Provide the (X, Y) coordinate of the cell's center where the given text is located.  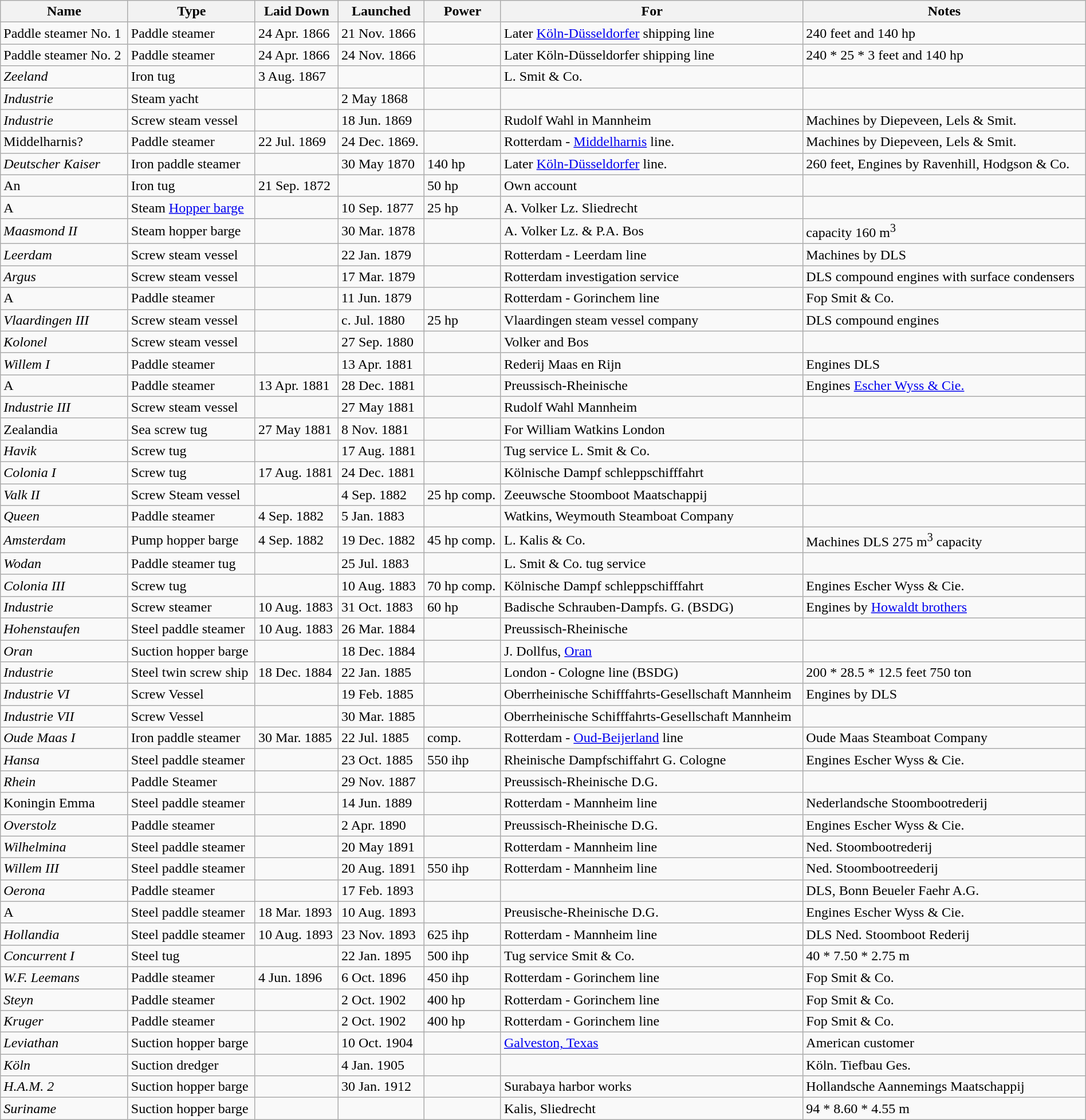
Engines DLS (944, 364)
Colonia I (64, 473)
Preusische-Rheinische D.G. (652, 912)
Notes (944, 11)
L. Kalis & Co. (652, 541)
Steam Hopper barge (191, 207)
Wilhelmina (64, 847)
An (64, 186)
Hansa (64, 760)
8 Nov. 1881 (381, 429)
For (652, 11)
Steyn (64, 1000)
J. Dollfus, Oran (652, 651)
A. Volker Lz. Sliedrecht (652, 207)
Rotterdam - Middelharnis line. (652, 142)
11 Jun. 1879 (381, 298)
Hohenstaufen (64, 629)
Rheinische Dampfschiffahrt G. Cologne (652, 760)
30 Mar. 1878 (381, 231)
Launched (381, 11)
Rotterdam investigation service (652, 277)
625 ihp (462, 934)
Vlaardingen III (64, 320)
50 hp (462, 186)
22 Jan. 1895 (381, 956)
L. Smit & Co. (652, 77)
240 feet and 140 hp (944, 33)
Nederlandsche Stoombootrederij (944, 803)
10 Oct. 1904 (381, 1043)
Middelharnis? (64, 142)
Leviathan (64, 1043)
Valk II (64, 495)
Steel tug (191, 956)
25 hp comp. (462, 495)
Engines by DLS (944, 695)
5 Jan. 1883 (381, 516)
22 Jul. 1869 (297, 142)
17 Mar. 1879 (381, 277)
40 * 7.50 * 2.75 m (944, 956)
2 May 1868 (381, 98)
Industrie VII (64, 716)
Steam hopper barge (191, 231)
24 Dec. 1869. (381, 142)
3 Aug. 1867 (297, 77)
23 Nov. 1893 (381, 934)
20 Aug. 1891 (381, 869)
23 Oct. 1885 (381, 760)
17 Feb. 1893 (381, 890)
Rudolf Wahl in Mannheim (652, 120)
Machines by DLS (944, 255)
L. Smit & Co. tug service (652, 563)
24 Nov. 1866 (381, 55)
30 Jan. 1912 (381, 1087)
Suction dredger (191, 1065)
28 Dec. 1881 (381, 385)
Leerdam (64, 255)
Volker and Bos (652, 342)
Power (462, 11)
31 Oct. 1883 (381, 607)
Paddle Steamer (191, 782)
Amsterdam (64, 541)
94 * 8.60 * 4.55 m (944, 1109)
6 Oct. 1896 (381, 977)
London - Cologne line (BSDG) (652, 673)
Zeeuwsche Stoomboot Maatschappij (652, 495)
10 Sep. 1877 (381, 207)
W.F. Leemans (64, 977)
capacity 160 m3 (944, 231)
4 Jun. 1896 (297, 977)
Rudolf Wahl Mannheim (652, 407)
Industrie VI (64, 695)
Own account (652, 186)
c. Jul. 1880 (381, 320)
DLS compound engines with surface condensers (944, 277)
Laid Down (297, 11)
H.A.M. 2 (64, 1087)
18 Jun. 1869 (381, 120)
26 Mar. 1884 (381, 629)
2 Apr. 1890 (381, 825)
Paddle steamer No. 1 (64, 33)
Pump hopper barge (191, 541)
Willem I (64, 364)
Rhein (64, 782)
Deutscher Kaiser (64, 164)
Willem III (64, 869)
Ned. Stoombootrederij (944, 847)
Köln. Tiefbau Ges. (944, 1065)
260 feet, Engines by Ravenhill, Hodgson & Co. (944, 164)
Overstolz (64, 825)
Colonia III (64, 585)
18 Mar. 1893 (297, 912)
Zealandia (64, 429)
21 Nov. 1866 (381, 33)
200 * 28.5 * 12.5 feet 750 ton (944, 673)
Ned. Stoombootreederij (944, 869)
DLS Ned. Stoomboot Rederij (944, 934)
Surabaya harbor works (652, 1087)
For William Watkins London (652, 429)
14 Jun. 1889 (381, 803)
4 Jan. 1905 (381, 1065)
Tug service L. Smit & Co. (652, 451)
Havik (64, 451)
Rederij Maas en Rijn (652, 364)
Industrie III (64, 407)
Screw steamer (191, 607)
Zeeland (64, 77)
Koningin Emma (64, 803)
60 hp (462, 607)
Oran (64, 651)
Köln (64, 1065)
19 Feb. 1885 (381, 695)
Hollandsche Aannemings Maatschappij (944, 1087)
Engines by Howaldt brothers (944, 607)
Queen (64, 516)
A. Volker Lz. & P.A. Bos (652, 231)
Suriname (64, 1109)
450 ihp (462, 977)
Sea screw tug (191, 429)
Steam yacht (191, 98)
DLS, Bonn Beueler Faehr A.G. (944, 890)
30 May 1870 (381, 164)
Rotterdam - Leerdam line (652, 255)
25 Jul. 1883 (381, 563)
American customer (944, 1043)
500 ihp (462, 956)
Machines DLS 275 m3 capacity (944, 541)
DLS compound engines (944, 320)
45 hp comp. (462, 541)
comp. (462, 738)
Oude Maas Steamboat Company (944, 738)
24 Dec. 1881 (381, 473)
Oerona (64, 890)
Paddle steamer tug (191, 563)
22 Jan. 1879 (381, 255)
22 Jul. 1885 (381, 738)
Tug service Smit & Co. (652, 956)
Concurrent I (64, 956)
Later Köln-Düsseldorfer line. (652, 164)
Kolonel (64, 342)
140 hp (462, 164)
Rotterdam - Oud-Beijerland line (652, 738)
Name (64, 11)
Hollandia (64, 934)
21 Sep. 1872 (297, 186)
Oude Maas I (64, 738)
Steel twin screw ship (191, 673)
19 Dec. 1882 (381, 541)
Vlaardingen steam vessel company (652, 320)
Kruger (64, 1022)
Maasmond II (64, 231)
Watkins, Weymouth Steamboat Company (652, 516)
20 May 1891 (381, 847)
Wodan (64, 563)
22 Jan. 1885 (381, 673)
27 Sep. 1880 (381, 342)
70 hp comp. (462, 585)
29 Nov. 1887 (381, 782)
Kalis, Sliedrecht (652, 1109)
240 * 25 * 3 feet and 140 hp (944, 55)
Type (191, 11)
Galveston, Texas (652, 1043)
Badische Schrauben-Dampfs. G. (BSDG) (652, 607)
Argus (64, 277)
Screw Steam vessel (191, 495)
Paddle steamer No. 2 (64, 55)
